For the text-containing cell, return its midpoint in (X, Y) coordinate format. 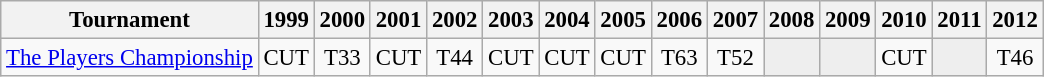
2001 (398, 20)
T63 (679, 58)
2010 (904, 20)
2006 (679, 20)
T44 (455, 58)
2000 (342, 20)
2003 (511, 20)
2002 (455, 20)
2007 (735, 20)
T46 (1015, 58)
1999 (286, 20)
T33 (342, 58)
2009 (848, 20)
T52 (735, 58)
2011 (960, 20)
The Players Championship (130, 58)
2005 (623, 20)
2004 (567, 20)
2008 (792, 20)
2012 (1015, 20)
Tournament (130, 20)
